Scan for the cell matching the given text and deliver its [X, Y] coordinate at center. 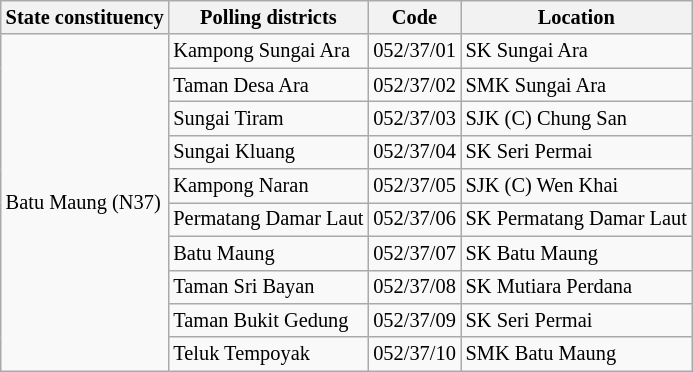
SK Mutiara Perdana [576, 287]
Taman Desa Ara [268, 85]
Kampong Sungai Ara [268, 51]
052/37/04 [414, 152]
Polling districts [268, 17]
Teluk Tempoyak [268, 354]
SMK Batu Maung [576, 354]
SK Sungai Ara [576, 51]
SK Batu Maung [576, 253]
052/37/07 [414, 253]
Batu Maung [268, 253]
052/37/05 [414, 186]
SJK (C) Chung San [576, 118]
Taman Sri Bayan [268, 287]
052/37/10 [414, 354]
Permatang Damar Laut [268, 219]
Taman Bukit Gedung [268, 320]
State constituency [85, 17]
SMK Sungai Ara [576, 85]
052/37/01 [414, 51]
052/37/08 [414, 287]
Sungai Tiram [268, 118]
Location [576, 17]
Code [414, 17]
SJK (C) Wen Khai [576, 186]
Kampong Naran [268, 186]
052/37/09 [414, 320]
052/37/06 [414, 219]
Batu Maung (N37) [85, 202]
052/37/03 [414, 118]
052/37/02 [414, 85]
Sungai Kluang [268, 152]
SK Permatang Damar Laut [576, 219]
